Pinpoint the cell where the given text exists, returning its (x, y) midpoint coordinate. 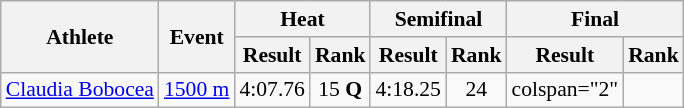
Heat (302, 19)
Event (196, 36)
Final (596, 19)
4:18.25 (408, 90)
Claudia Bobocea (80, 90)
24 (476, 90)
1500 m (196, 90)
Semifinal (438, 19)
4:07.76 (272, 90)
15 Q (340, 90)
colspan="2" (566, 90)
Athlete (80, 36)
